Provide the (X, Y) coordinate of the cell's center where the given text is located.  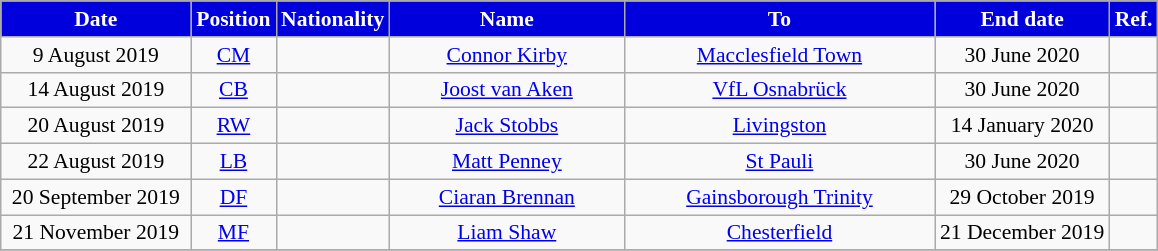
14 January 2020 (1022, 126)
MF (234, 233)
21 December 2019 (1022, 233)
21 November 2019 (96, 233)
Jack Stobbs (506, 126)
Liam Shaw (506, 233)
DF (234, 197)
Nationality (332, 19)
LB (234, 162)
Matt Penney (506, 162)
29 October 2019 (1022, 197)
Ref. (1134, 19)
RW (234, 126)
Ciaran Brennan (506, 197)
22 August 2019 (96, 162)
14 August 2019 (96, 90)
VfL Osnabrück (779, 90)
To (779, 19)
CM (234, 55)
Chesterfield (779, 233)
Gainsborough Trinity (779, 197)
9 August 2019 (96, 55)
End date (1022, 19)
Name (506, 19)
20 September 2019 (96, 197)
Date (96, 19)
Livingston (779, 126)
Position (234, 19)
Macclesfield Town (779, 55)
Joost van Aken (506, 90)
20 August 2019 (96, 126)
CB (234, 90)
St Pauli (779, 162)
Connor Kirby (506, 55)
